Return (x, y) of the center of cell containing provided text 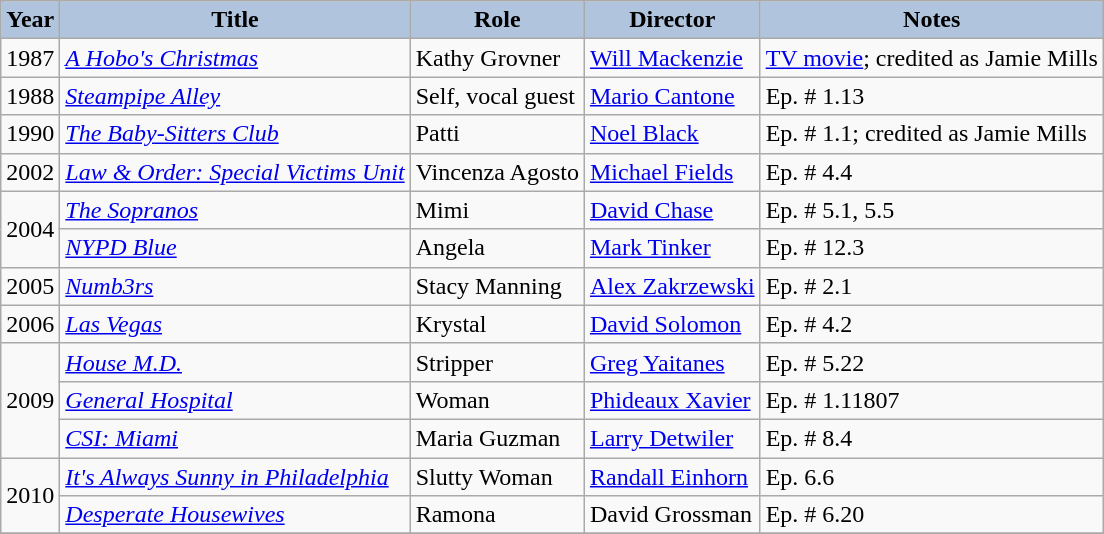
2004 (30, 229)
1987 (30, 58)
Ep. # 6.20 (932, 515)
Steampipe Alley (235, 96)
Law & Order: Special Victims Unit (235, 172)
Phideaux Xavier (672, 400)
1990 (30, 134)
Title (235, 20)
A Hobo's Christmas (235, 58)
Numb3rs (235, 286)
David Solomon (672, 324)
Kathy Grovner (497, 58)
Ep. # 4.4 (932, 172)
2002 (30, 172)
Maria Guzman (497, 438)
Noel Black (672, 134)
Krystal (497, 324)
Michael Fields (672, 172)
2010 (30, 496)
Larry Detwiler (672, 438)
Ep. # 1.13 (932, 96)
NYPD Blue (235, 248)
Patti (497, 134)
Notes (932, 20)
Mario Cantone (672, 96)
Mimi (497, 210)
Ep. # 5.1, 5.5 (932, 210)
Self, vocal guest (497, 96)
Woman (497, 400)
David Chase (672, 210)
Ramona (497, 515)
The Baby-Sitters Club (235, 134)
Stacy Manning (497, 286)
Stripper (497, 362)
Ep. # 12.3 (932, 248)
The Sopranos (235, 210)
House M.D. (235, 362)
Year (30, 20)
Greg Yaitanes (672, 362)
Randall Einhorn (672, 477)
Vincenza Agosto (497, 172)
Director (672, 20)
2006 (30, 324)
It's Always Sunny in Philadelphia (235, 477)
Ep. # 5.22 (932, 362)
General Hospital (235, 400)
Desperate Housewives (235, 515)
David Grossman (672, 515)
Slutty Woman (497, 477)
Will Mackenzie (672, 58)
Alex Zakrzewski (672, 286)
Ep. # 1.11807 (932, 400)
Las Vegas (235, 324)
2009 (30, 400)
CSI: Miami (235, 438)
Ep. # 8.4 (932, 438)
Angela (497, 248)
TV movie; credited as Jamie Mills (932, 58)
Ep. # 1.1; credited as Jamie Mills (932, 134)
Role (497, 20)
Mark Tinker (672, 248)
Ep. # 2.1 (932, 286)
1988 (30, 96)
2005 (30, 286)
Ep. 6.6 (932, 477)
Ep. # 4.2 (932, 324)
